Return the (x, y) coordinate for the center point of the cell that contains the specified text.  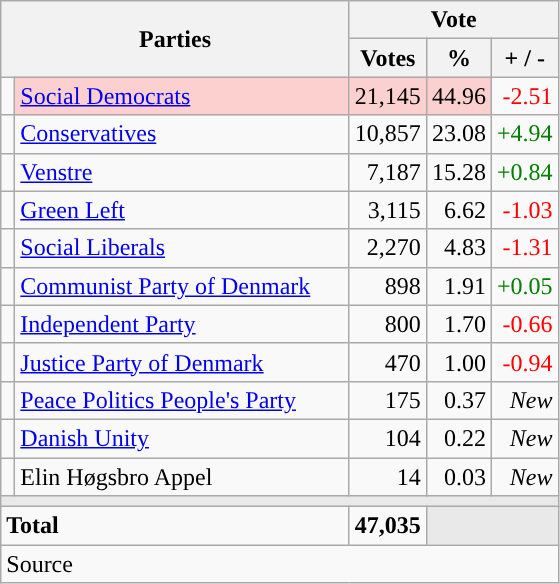
21,145 (388, 96)
23.08 (458, 134)
% (458, 58)
0.22 (458, 438)
175 (388, 400)
+4.94 (524, 134)
Peace Politics People's Party (182, 400)
1.91 (458, 286)
-0.94 (524, 362)
Justice Party of Denmark (182, 362)
7,187 (388, 172)
6.62 (458, 210)
3,115 (388, 210)
47,035 (388, 526)
10,857 (388, 134)
Venstre (182, 172)
2,270 (388, 248)
Green Left (182, 210)
Independent Party (182, 324)
-1.31 (524, 248)
44.96 (458, 96)
Elin Høgsbro Appel (182, 477)
4.83 (458, 248)
Social Liberals (182, 248)
104 (388, 438)
+0.84 (524, 172)
Social Democrats (182, 96)
+0.05 (524, 286)
1.00 (458, 362)
Votes (388, 58)
Vote (454, 20)
-2.51 (524, 96)
Communist Party of Denmark (182, 286)
14 (388, 477)
Danish Unity (182, 438)
800 (388, 324)
1.70 (458, 324)
-0.66 (524, 324)
+ / - (524, 58)
Parties (176, 39)
898 (388, 286)
0.37 (458, 400)
470 (388, 362)
Source (280, 564)
Conservatives (182, 134)
-1.03 (524, 210)
15.28 (458, 172)
0.03 (458, 477)
Total (176, 526)
